Output the [X, Y] coordinate of the center of the cell containing the given text.  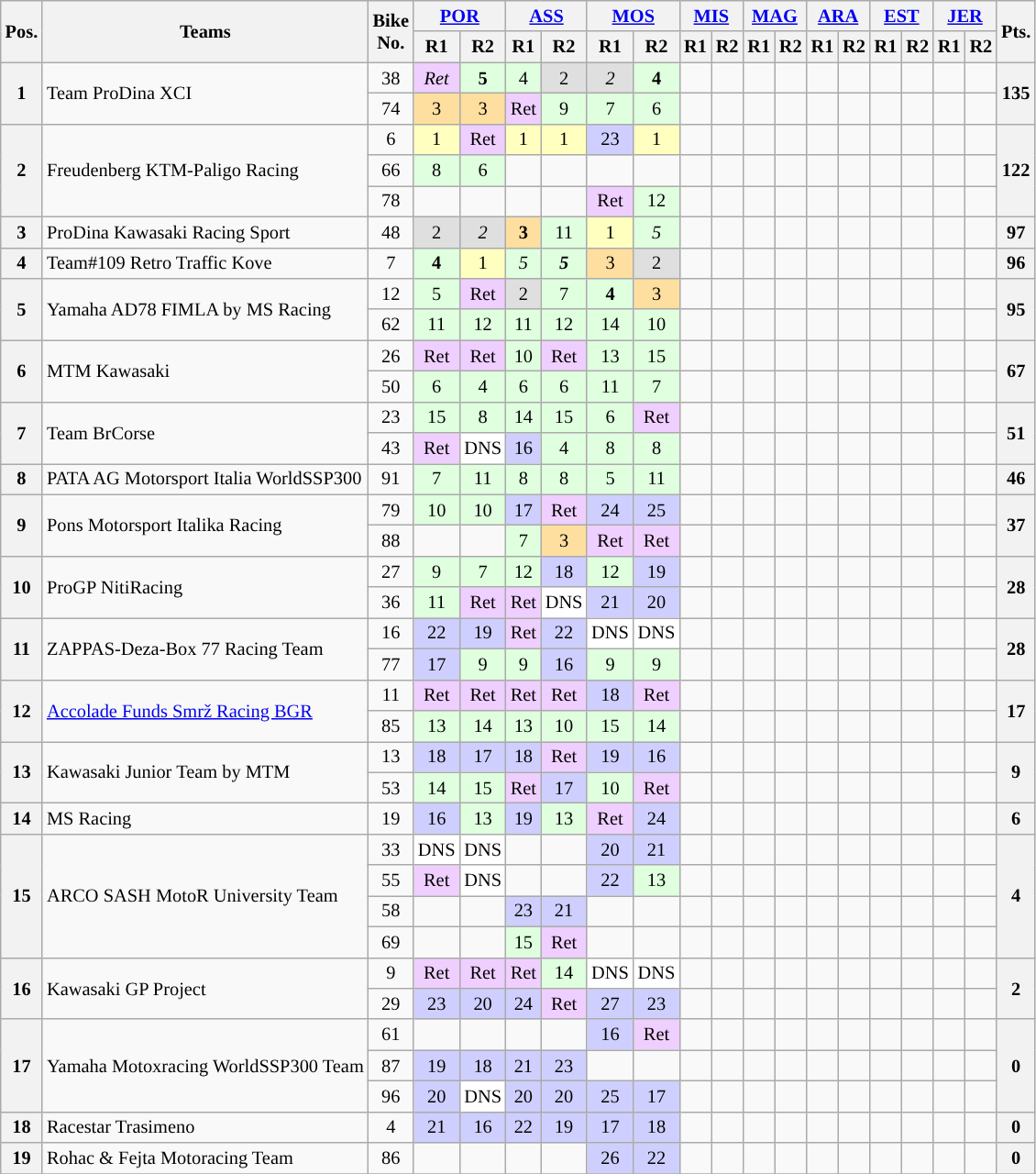
122 [1016, 171]
78 [391, 201]
33 [391, 849]
Team ProDina XCI [205, 94]
55 [391, 880]
MTM Kawasaki [205, 371]
53 [391, 788]
85 [391, 725]
ProDina Kawasaki Racing Sport [205, 232]
66 [391, 171]
36 [391, 603]
67 [1016, 371]
95 [1016, 308]
ZAPPAS-Deza-Box 77 Racing Team [205, 648]
Rohac & Fejta Motoracing Team [205, 1158]
ProGP NitiRacing [205, 587]
86 [391, 1158]
Kawasaki GP Project [205, 989]
Team BrCorse [205, 433]
JER [964, 16]
51 [1016, 433]
135 [1016, 94]
69 [391, 942]
91 [391, 479]
Racestar Trasimeno [205, 1127]
MS Racing [205, 818]
77 [391, 664]
61 [391, 1035]
29 [391, 1003]
Pts. [1016, 31]
79 [391, 510]
MIS [711, 16]
ARA [838, 16]
Pos. [22, 31]
38 [391, 78]
MOS [633, 16]
ARCO SASH MotoR University Team [205, 895]
EST [902, 16]
MAG [774, 16]
37 [1016, 525]
88 [391, 540]
Accolade Funds Smrž Racing BGR [205, 710]
Yamaha AD78 FIMLA by MS Racing [205, 308]
62 [391, 325]
48 [391, 232]
Kawasaki Junior Team by MTM [205, 772]
50 [391, 386]
PATA AG Motorsport Italia WorldSSP300 [205, 479]
ASS [546, 16]
74 [391, 108]
46 [1016, 479]
58 [391, 911]
43 [391, 449]
Pons Motorsport Italika Racing [205, 525]
Freudenberg KTM-Paligo Racing [205, 171]
Yamaha Motoxracing WorldSSP300 Team [205, 1066]
BikeNo. [391, 31]
Team#109 Retro Traffic Kove [205, 263]
87 [391, 1066]
POR [460, 16]
97 [1016, 232]
Teams [205, 31]
